Detect which cell encompasses the target text, then output its (x, y) center coordinate. 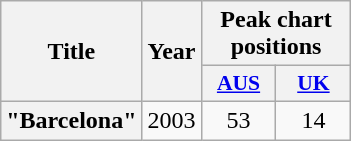
UK (314, 84)
53 (238, 120)
AUS (238, 84)
2003 (172, 120)
Year (172, 52)
"Barcelona" (72, 120)
Peak chart positions (276, 34)
14 (314, 120)
Title (72, 52)
